From the cell containing the given text, extract its center point as [x, y] coordinate. 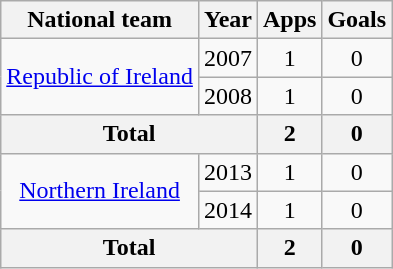
Apps [289, 20]
2014 [228, 210]
Republic of Ireland [100, 77]
2013 [228, 172]
National team [100, 20]
Goals [357, 20]
Northern Ireland [100, 191]
2007 [228, 58]
Year [228, 20]
2008 [228, 96]
